Extract the [x, y] coordinate from the center of the cell holding the provided text.  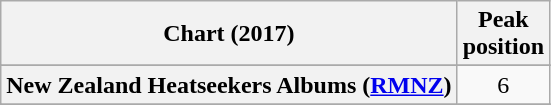
Peak position [503, 34]
Chart (2017) [229, 34]
6 [503, 85]
New Zealand Heatseekers Albums (RMNZ) [229, 85]
